Provide the (X, Y) coordinate of the cell's center where the given text is located.  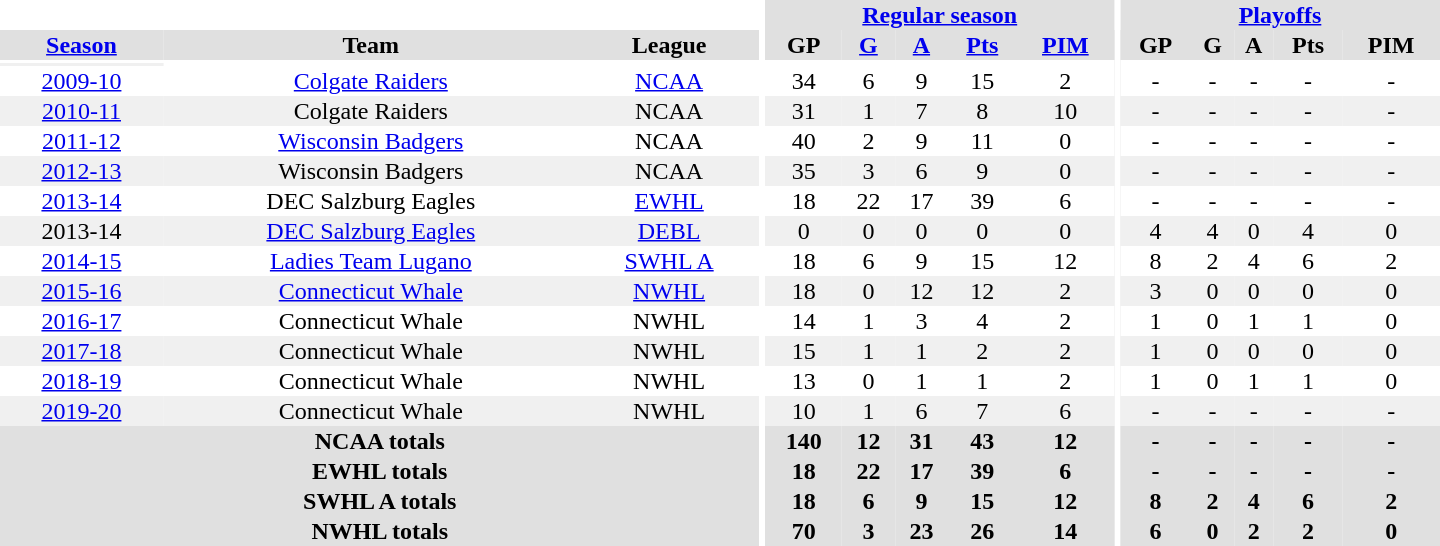
140 (804, 441)
Team (371, 45)
2016-17 (82, 321)
League (670, 45)
NWHL totals (380, 531)
2014-15 (82, 261)
SWHL A totals (380, 501)
NCAA totals (380, 441)
EWHL (670, 201)
2010-11 (82, 111)
2009-10 (82, 81)
70 (804, 531)
EWHL totals (380, 471)
Season (82, 45)
2018-19 (82, 381)
26 (982, 531)
2017-18 (82, 351)
13 (804, 381)
34 (804, 81)
11 (982, 141)
Regular season (940, 15)
40 (804, 141)
SWHL A (670, 261)
35 (804, 171)
23 (922, 531)
43 (982, 441)
Ladies Team Lugano (371, 261)
2012-13 (82, 171)
2015-16 (82, 291)
2011-12 (82, 141)
DEBL (670, 231)
2019-20 (82, 411)
Playoffs (1280, 15)
